Capture the cell that displays the provided text and extract its [X, Y] central coordinate. 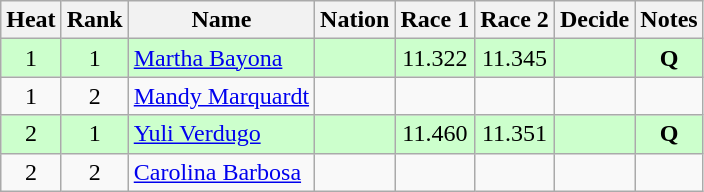
11.322 [435, 58]
Race 2 [515, 20]
Rank [94, 20]
Mandy Marquardt [221, 96]
11.460 [435, 134]
Notes [669, 20]
Race 1 [435, 20]
Decide [594, 20]
Nation [355, 20]
Martha Bayona [221, 58]
Yuli Verdugo [221, 134]
11.345 [515, 58]
Carolina Barbosa [221, 172]
11.351 [515, 134]
Name [221, 20]
Heat [31, 20]
